Capture the cell that displays the provided text and extract its [x, y] central coordinate. 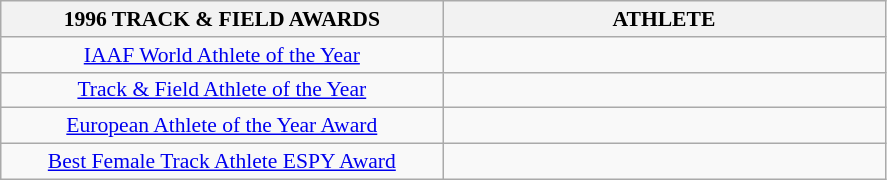
European Athlete of the Year Award [222, 126]
IAAF World Athlete of the Year [222, 55]
Track & Field Athlete of the Year [222, 90]
Best Female Track Athlete ESPY Award [222, 162]
ATHLETE [664, 19]
1996 TRACK & FIELD AWARDS [222, 19]
